Locate the cell with the specified text and output its [x, y] center coordinate. 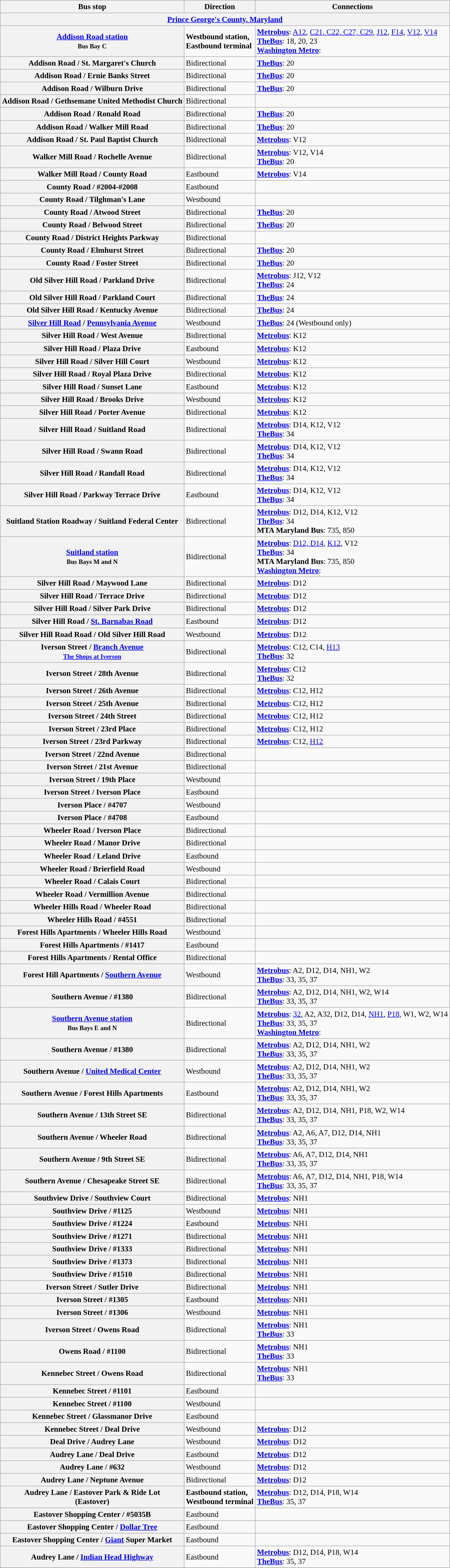
Old Silver Hill Road / Parkland Drive [92, 280]
Metrobus: C12, C14, H13 TheBus: 32 [352, 652]
Addison Road / Gethsemane United Methodist Church [92, 101]
Silver Hill Road / Silver Park Drive [92, 609]
Silver Hill Road / Swann Road [92, 451]
Iverson Place / #4708 [92, 818]
Addison Road / Ernie Banks Street [92, 76]
Wheeler Road / Manor Drive [92, 843]
County Road / Atwood Street [92, 212]
Iverson Street / 21st Avenue [92, 767]
Kennebec Street / Deal Drive [92, 1429]
Iverson Street / Branch AvenueThe Shops at Iverson [92, 652]
Southview Drive / #1224 [92, 1224]
Addison Road / St. Paul Baptist Church [92, 139]
County Road / Tilghman's Lane [92, 200]
Suitland Station Roadway / Suitland Federal Center [92, 521]
Silver Hill Road / Brooks Drive [92, 400]
Kennebec Street / #1101 [92, 1391]
Silver Hill Road / Plaza Drive [92, 348]
Metrobus: V12 [352, 139]
Metrobus: A12, C21, C22, C27, C29, J12, F14, V12, V14 TheBus: 18, 20, 23 Washington Metro: [352, 41]
Silver Hill Road / Maywood Lane [92, 583]
Addison Road / Walker Mill Road [92, 127]
Silver Hill Road / Silver Hill Court [92, 361]
Audrey Lane / #632 [92, 1467]
Wheeler Hills Road / #4551 [92, 919]
Southern Avenue / Wheeler Road [92, 1137]
Iverson Street / 26th Avenue [92, 690]
Southview Drive / #1510 [92, 1274]
Forest Hill Apartments / Southern Avenue [92, 975]
Metrobus: A6, A7, D12, D14, NH1 TheBus: 33, 35, 37 [352, 1159]
Audrey Lane / Deal Drive [92, 1454]
County Road / Belwood Street [92, 225]
Wheeler Hills Road / Wheeler Road [92, 907]
Wheeler Road / Iverson Place [92, 831]
Southern Avenue / 9th Street SE [92, 1159]
Southview Drive / #1333 [92, 1249]
Metrobus: 32, A2, A32, D12, D14, NH1, P18, W1, W2, W14 TheBus: 33, 35, 37 Washington Metro: [352, 1023]
TheBus: 24 (Westbound only) [352, 323]
Iverson Street / 22nd Avenue [92, 754]
Metrobus: J12, V12 TheBus: 24 [352, 280]
County Road / Elmhurst Street [92, 250]
County Road / District Heights Parkway [92, 237]
Iverson Street / Sutler Drive [92, 1287]
Silver Hill Road / Terrace Drive [92, 596]
County Road / Foster Street [92, 263]
Southern Avenue / Forest Hills Apartments [92, 1093]
Owens Road / #1100 [92, 1352]
Iverson Street / #1306 [92, 1313]
Old Silver Hill Road / Kentucky Avenue [92, 310]
Deal Drive / Audrey Lane [92, 1442]
Iverson Street / 24th Street [92, 716]
Silver Hill Road / Pennsylvania Avenue [92, 323]
Wheeler Road / Brierfield Road [92, 869]
Metrobus: D12, D14, K12, V12 TheBus: 34 MTA Maryland Bus: 735, 850 Washington Metro: [352, 557]
Audrey Lane / Eastover Park & Ride Lot(Eastover) [92, 1497]
Eastover Shopping Center / Dollar Tree [92, 1527]
Iverson Street / 23rd Parkway [92, 742]
Metrobus: A6, A7, D12, D14, NH1, P18, W14 TheBus: 33, 35, 37 [352, 1181]
Iverson Street / #1305 [92, 1300]
Addison Road / Wilburn Drive [92, 89]
Metrobus: A2, A6, A7, D12, D14, NH1 TheBus: 33, 35, 37 [352, 1137]
Iverson Street / Owens Road [92, 1330]
Audrey Lane / Neptune Avenue [92, 1480]
Kennebec Street / Owens Road [92, 1373]
Southern Avenue / Chesapeake Street SE [92, 1181]
Wheeler Road / Calais Court [92, 881]
Southern Avenue / United Medical Center [92, 1072]
Walker Mill Road / County Road [92, 174]
Forest Hills Apartments / #1417 [92, 945]
Silver Hill Road Road / Old Silver Hill Road [92, 634]
Silver Hill Road / Porter Avenue [92, 412]
Southview Drive / #1373 [92, 1262]
Iverson Street / 28th Avenue [92, 673]
Addison Road stationBus Bay C [92, 41]
Connections [352, 7]
Iverson Street / Iverson Place [92, 792]
Forest Hills Apartments / Wheeler Hills Road [92, 932]
Southern Avenue stationBus Bays E and N [92, 1023]
Prince George's County, Maryland [225, 20]
Addison Road / St. Margaret's Church [92, 63]
Iverson Place / #4707 [92, 805]
Southview Drive / #1271 [92, 1236]
Metrobus: C12 TheBus: 32 [352, 673]
Eastbound station,Westbound terminal [220, 1497]
Metrobus: V12, V14 TheBus: 20 [352, 157]
Westbound station,Eastbound terminal [220, 41]
Audrey Lane / Indian Head Highway [92, 1557]
Kennebec Street / Glassmanor Drive [92, 1416]
Suitland stationBus Bays M and N [92, 557]
Old Silver Hill Road / Parkland Court [92, 298]
Wheeler Road / Leland Drive [92, 856]
Silver Hill Road / Suitland Road [92, 430]
Metrobus: V14 [352, 174]
Forest Hills Apartments / Rental Office [92, 958]
Silver Hill Road / Royal Plaza Drive [92, 374]
Metrobus: A2, D12, D14, NH1, P18, W2, W14 TheBus: 33, 35, 37 [352, 1115]
Silver Hill Road / Sunset Lane [92, 387]
Addison Road / Ronald Road [92, 114]
Southern Avenue / 13th Street SE [92, 1115]
Wheeler Road / Vermillion Avenue [92, 894]
Iverson Street / 25th Avenue [92, 703]
Southview Drive / Southview Court [92, 1198]
Silver Hill Road / West Avenue [92, 336]
Silver Hill Road / Parkway Terrace Drive [92, 495]
Southview Drive / #1125 [92, 1211]
Silver Hill Road / Randall Road [92, 473]
Metrobus: A2, D12, D14, NH1, W2, W14 TheBus: 33, 35, 37 [352, 997]
Metrobus: D12, D14, K12, V12 TheBus: 34 MTA Maryland Bus: 735, 850 [352, 521]
Bus stop [92, 7]
Iverson Street / 23rd Place [92, 729]
Eastover Shopping Center / #5035B [92, 1515]
Walker Mill Road / Rochelle Avenue [92, 157]
Silver Hill Road / St. Barnabas Road [92, 621]
Eastover Shopping Center / Giant Super Market [92, 1540]
Kennebec Street / #1100 [92, 1404]
Iverson Street / 19th Place [92, 780]
County Road / #2004-#2008 [92, 187]
Direction [220, 7]
